Locate the cell with the specified text and output its (x, y) center coordinate. 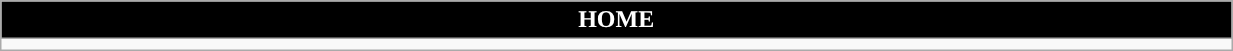
HOME (616, 20)
